Provide the (x, y) coordinate of the cell's center where the given text is located.  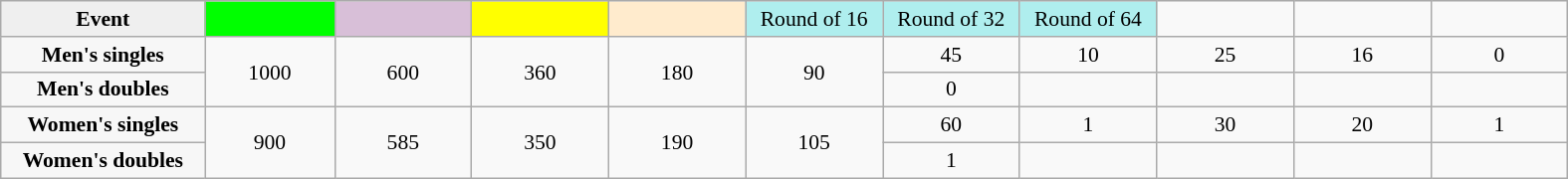
Event (104, 19)
900 (270, 143)
Men's singles (104, 55)
105 (814, 143)
360 (541, 72)
1000 (270, 72)
Women's doubles (104, 161)
Round of 16 (814, 19)
180 (677, 72)
600 (403, 72)
16 (1362, 55)
585 (403, 143)
60 (951, 125)
25 (1226, 55)
Round of 64 (1088, 19)
20 (1362, 125)
Men's doubles (104, 89)
350 (541, 143)
45 (951, 55)
190 (677, 143)
10 (1088, 55)
30 (1226, 125)
Round of 32 (951, 19)
90 (814, 72)
Women's singles (104, 125)
